Detect which cell encompasses the target text, then output its [x, y] center coordinate. 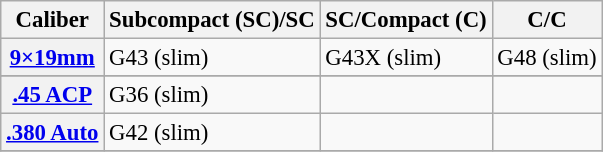
G43 (slim) [212, 58]
Subcompact (SC)/SC [212, 20]
C/C [547, 20]
.380 Auto [52, 133]
9×19mm [52, 58]
G42 (slim) [212, 133]
G43X (slim) [406, 58]
G48 (slim) [547, 58]
SC/Compact (C) [406, 20]
.45 ACP [52, 95]
Caliber [52, 20]
G36 (slim) [212, 95]
